Extract the [x, y] coordinate from the center of the cell holding the provided text.  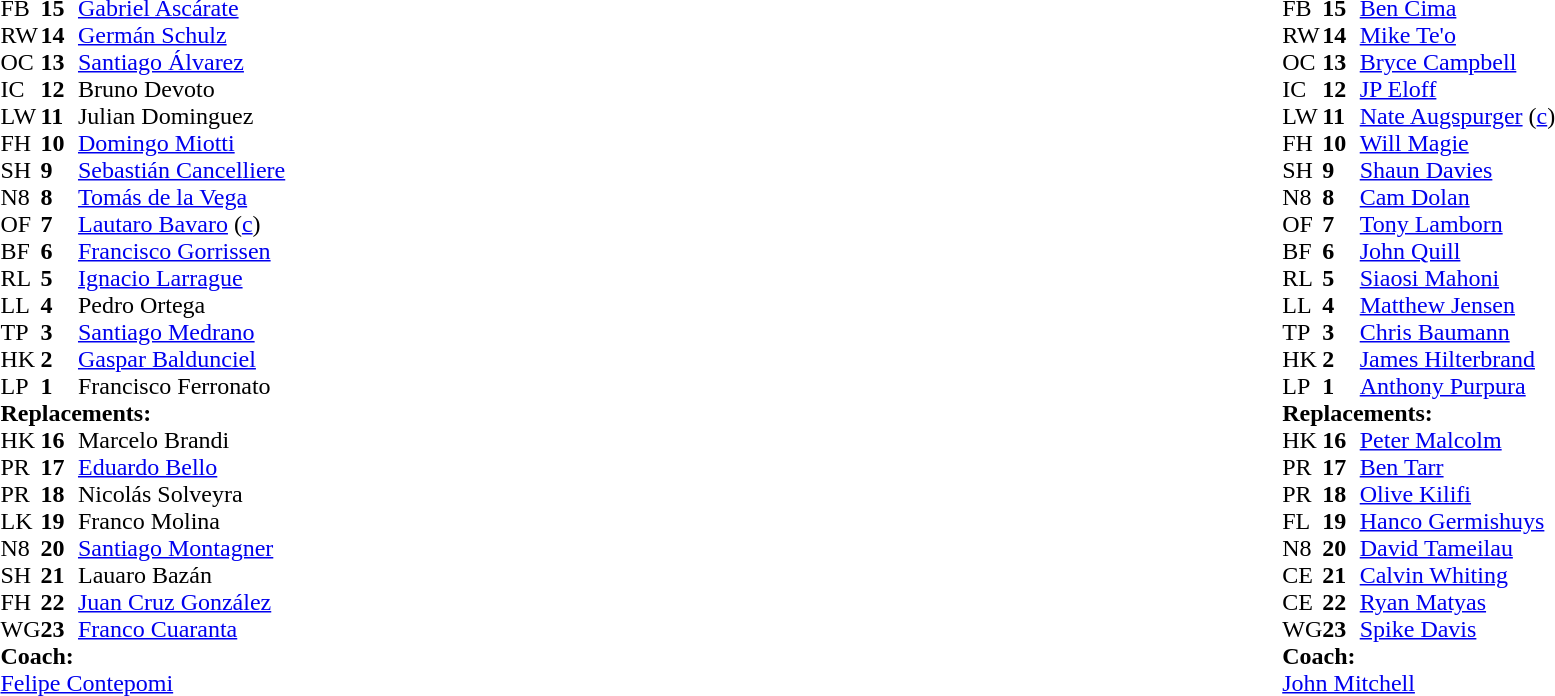
Julian Dominguez [182, 116]
Lautaro Bavaro (c) [182, 224]
Tomás de la Vega [182, 198]
Francisco Gorrissen [182, 252]
Bruno Devoto [182, 90]
Marcelo Brandi [182, 440]
Lauaro Bazán [182, 576]
Domingo Miotti [182, 144]
Ignacio Larrague [182, 278]
Francisco Ferronato [182, 386]
Santiago Álvarez [182, 62]
FL [1302, 522]
LK [20, 522]
Germán Schulz [182, 36]
Santiago Montagner [182, 548]
Juan Cruz González [182, 602]
Gaspar Baldunciel [182, 360]
Franco Molina [182, 522]
Nicolás Solveyra [182, 494]
Pedro Ortega [182, 306]
Eduardo Bello [182, 468]
Santiago Medrano [182, 332]
Sebastián Cancelliere [182, 170]
Franco Cuaranta [182, 630]
